Pinpoint the cell where the given text exists, returning its (x, y) midpoint coordinate. 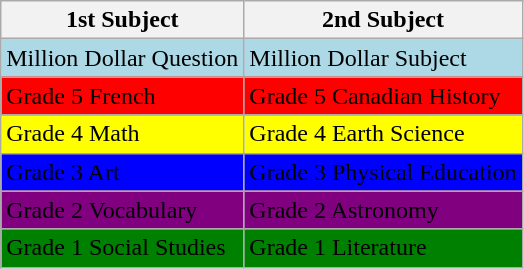
Grade 3 Art (122, 172)
Grade 5 Canadian History (383, 96)
Grade 1 Literature (383, 248)
Grade 3 Physical Education (383, 172)
Grade 2 Astronomy (383, 210)
2nd Subject (383, 20)
Million Dollar Subject (383, 58)
Grade 1 Social Studies (122, 248)
Million Dollar Question (122, 58)
1st Subject (122, 20)
Grade 4 Earth Science (383, 134)
Grade 5 French (122, 96)
Grade 4 Math (122, 134)
Grade 2 Vocabulary (122, 210)
